Return (x, y) of the center of cell containing provided text 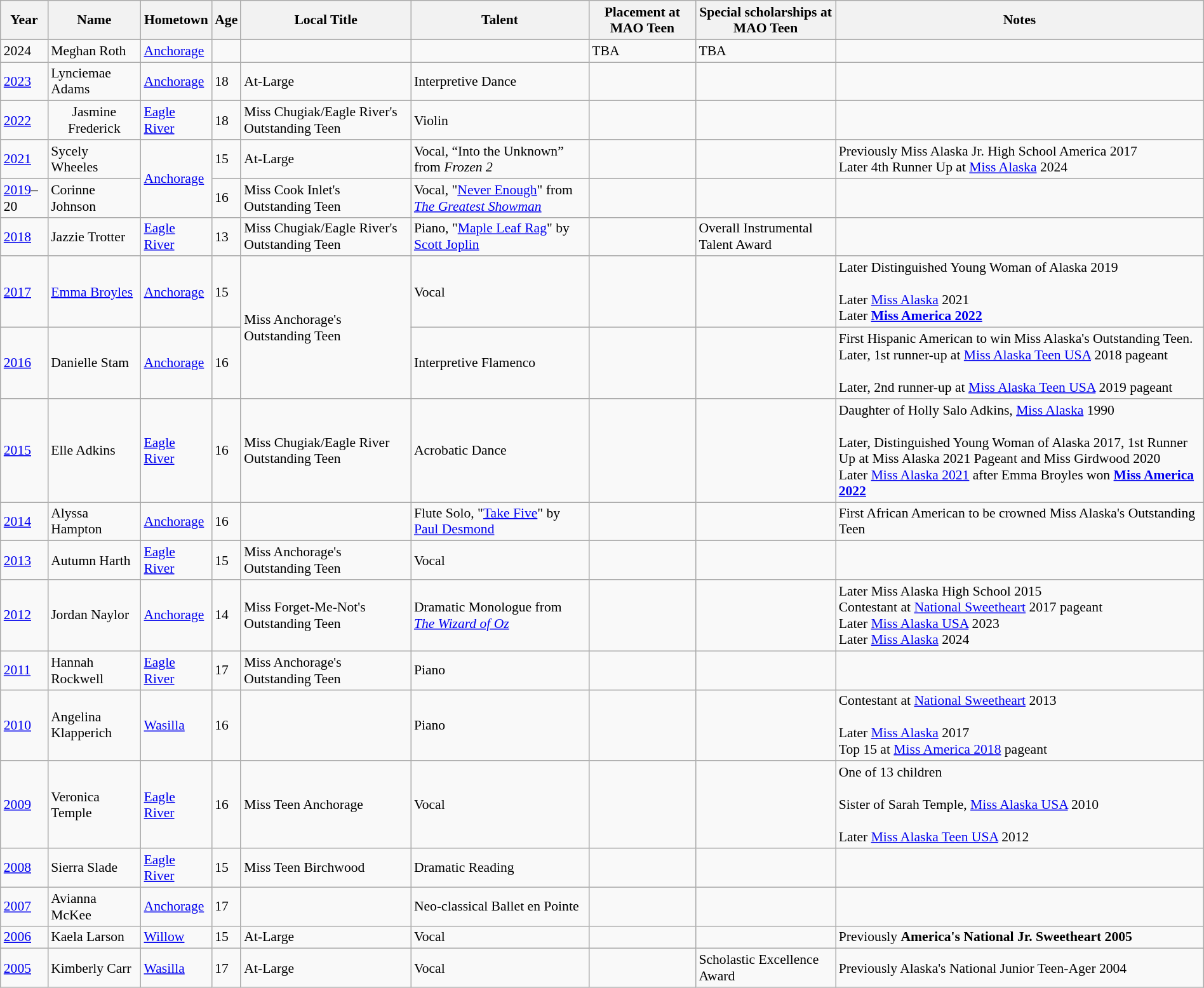
Talent (500, 20)
Piano, "Maple Leaf Rag" by Scott Joplin (500, 236)
Meghan Roth (94, 51)
Sycely Wheeles (94, 159)
Notes (1020, 20)
13 (226, 236)
Jasmine Frederick (94, 121)
Vocal, "Never Enough" from The Greatest Showman (500, 198)
Miss Chugiak/Eagle River Outstanding Teen (326, 451)
Placement at MAO Teen (642, 20)
Previously Alaska's National Junior Teen-Ager 2004 (1020, 968)
One of 13 childrenSister of Sarah Temple, Miss Alaska USA 2010Later Miss Alaska Teen USA 2012 (1020, 805)
2019–20 (24, 198)
Miss Cook Inlet's Outstanding Teen (326, 198)
Hometown (177, 20)
2013 (24, 560)
2024 (24, 51)
2023 (24, 81)
2006 (24, 937)
Previously America's National Jr. Sweetheart 2005 (1020, 937)
2021 (24, 159)
Interpretive Dance (500, 81)
Neo-classical Ballet en Pointe (500, 907)
Hannah Rockwell (94, 671)
2005 (24, 968)
2016 (24, 363)
Emma Broyles (94, 292)
2011 (24, 671)
Autumn Harth (94, 560)
Jazzie Trotter (94, 236)
2009 (24, 805)
Later Miss Alaska High School 2015Contestant at National Sweetheart 2017 pageantLater Miss Alaska USA 2023Later Miss Alaska 2024 (1020, 615)
Veronica Temple (94, 805)
Kimberly Carr (94, 968)
Overall Instrumental Talent Award (765, 236)
Violin (500, 121)
2017 (24, 292)
Corinne Johnson (94, 198)
First African American to be crowned Miss Alaska's Outstanding Teen (1020, 522)
Elle Adkins (94, 451)
Later Distinguished Young Woman of Alaska 2019Later Miss Alaska 2021Later Miss America 2022 (1020, 292)
2010 (24, 725)
2014 (24, 522)
Vocal, “Into the Unknown” from Frozen 2 (500, 159)
Special scholarships at MAO Teen (765, 20)
2007 (24, 907)
Jordan Naylor (94, 615)
Miss Teen Birchwood (326, 867)
Alyssa Hampton (94, 522)
14 (226, 615)
Local Title (326, 20)
Acrobatic Dance (500, 451)
Kaela Larson (94, 937)
Miss Forget-Me-Not's Outstanding Teen (326, 615)
2018 (24, 236)
Willow (177, 937)
Avianna McKee (94, 907)
Danielle Stam (94, 363)
Age (226, 20)
Angelina Klapperich (94, 725)
Sierra Slade (94, 867)
2015 (24, 451)
Year (24, 20)
Interpretive Flamenco (500, 363)
2012 (24, 615)
Scholastic Excellence Award (765, 968)
2022 (24, 121)
Dramatic Reading (500, 867)
Previously Miss Alaska Jr. High School America 2017Later 4th Runner Up at Miss Alaska 2024 (1020, 159)
Dramatic Monologue from The Wizard of Oz (500, 615)
Miss Teen Anchorage (326, 805)
Lynciemae Adams (94, 81)
Flute Solo, "Take Five" by Paul Desmond (500, 522)
2008 (24, 867)
Contestant at National Sweetheart 2013Later Miss Alaska 2017Top 15 at Miss America 2018 pageant (1020, 725)
Name (94, 20)
